Return (X, Y) of the center of cell containing provided text 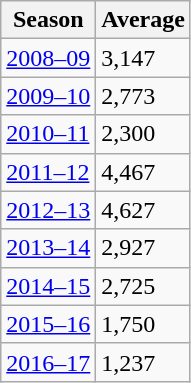
2,773 (144, 96)
3,147 (144, 58)
4,467 (144, 172)
2008–09 (48, 58)
2,725 (144, 286)
2010–11 (48, 134)
1,237 (144, 362)
Average (144, 20)
2015–16 (48, 324)
2016–17 (48, 362)
2,300 (144, 134)
2013–14 (48, 248)
2,927 (144, 248)
Season (48, 20)
2011–12 (48, 172)
1,750 (144, 324)
2012–13 (48, 210)
2009–10 (48, 96)
4,627 (144, 210)
2014–15 (48, 286)
